Extract the [x, y] coordinate from the center of the cell holding the provided text.  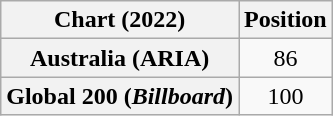
86 [285, 58]
Australia (ARIA) [120, 58]
100 [285, 96]
Position [285, 20]
Chart (2022) [120, 20]
Global 200 (Billboard) [120, 96]
